Pinpoint the cell where the given text exists, returning its (X, Y) midpoint coordinate. 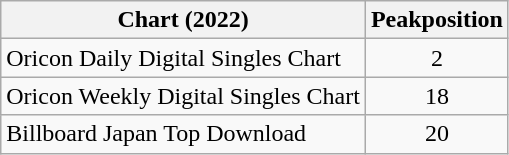
Oricon Weekly Digital Singles Chart (184, 96)
18 (436, 96)
Chart (2022) (184, 20)
20 (436, 134)
Peakposition (436, 20)
Oricon Daily Digital Singles Chart (184, 58)
Billboard Japan Top Download (184, 134)
2 (436, 58)
